Provide the [X, Y] coordinate of the cell's center where the given text is located.  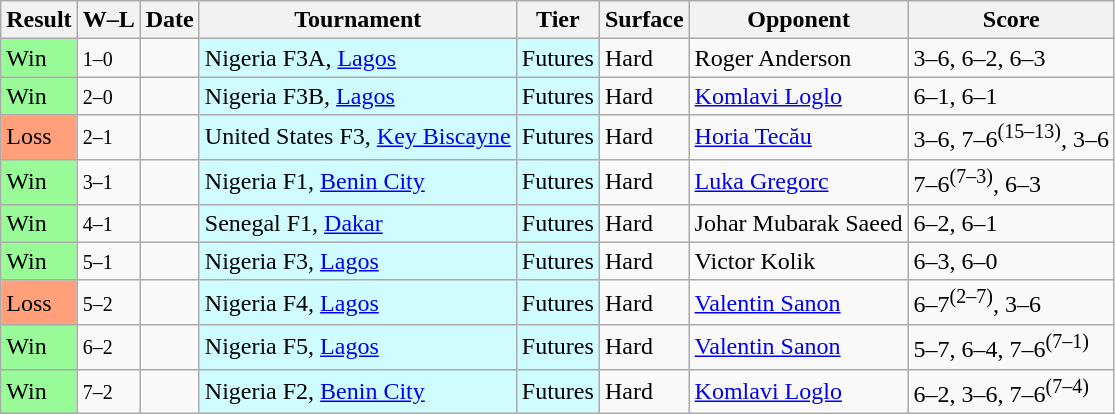
2–1 [108, 138]
6–2, 3–6, 7–6(7–4) [1011, 392]
Opponent [798, 20]
6–1, 6–1 [1011, 96]
Roger Anderson [798, 58]
Surface [644, 20]
6–2 [108, 348]
1–0 [108, 58]
Nigeria F3A, Lagos [358, 58]
Luka Gregorc [798, 182]
Horia Tecău [798, 138]
5–7, 6–4, 7–6(7–1) [1011, 348]
Result [39, 20]
W–L [108, 20]
7–6(7–3), 6–3 [1011, 182]
6–3, 6–0 [1011, 261]
Tournament [358, 20]
3–6, 7–6(15–13), 3–6 [1011, 138]
4–1 [108, 223]
United States F3, Key Biscayne [358, 138]
6–7(2–7), 3–6 [1011, 302]
3–6, 6–2, 6–3 [1011, 58]
Nigeria F2, Benin City [358, 392]
6–2, 6–1 [1011, 223]
5–2 [108, 302]
Nigeria F5, Lagos [358, 348]
Senegal F1, Dakar [358, 223]
Johar Mubarak Saeed [798, 223]
7–2 [108, 392]
3–1 [108, 182]
2–0 [108, 96]
5–1 [108, 261]
Nigeria F1, Benin City [358, 182]
Tier [558, 20]
Victor Kolik [798, 261]
Nigeria F3, Lagos [358, 261]
Score [1011, 20]
Nigeria F3B, Lagos [358, 96]
Date [170, 20]
Nigeria F4, Lagos [358, 302]
